Capture the cell that displays the provided text and extract its [x, y] central coordinate. 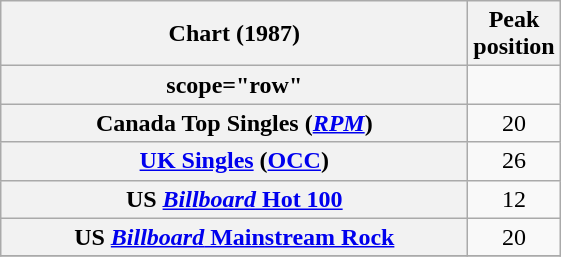
UK Singles (OCC) [234, 161]
US Billboard Mainstream Rock [234, 237]
Canada Top Singles (RPM) [234, 123]
26 [514, 161]
scope="row" [234, 85]
Chart (1987) [234, 34]
Peakposition [514, 34]
US Billboard Hot 100 [234, 199]
12 [514, 199]
